Determine the (x, y) coordinate at the center of the cell enclosing the given text.  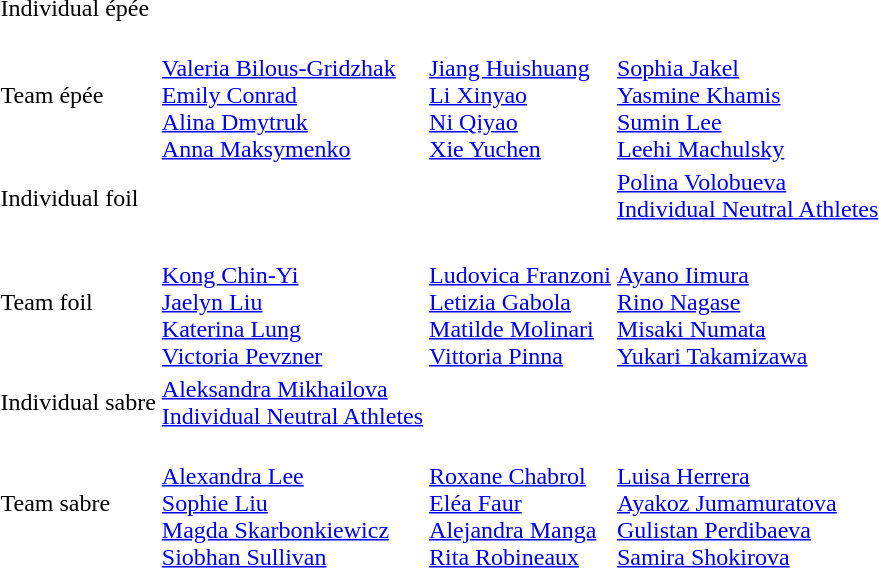
Jiang HuishuangLi XinyaoNi QiyaoXie Yuchen (520, 95)
Aleksandra Mikhailova Individual Neutral Athletes (292, 402)
Ludovica FranzoniLetizia GabolaMatilde MolinariVittoria Pinna (520, 302)
Valeria Bilous-GridzhakEmily ConradAlina DmytrukAnna Maksymenko (292, 95)
Kong Chin-YiJaelyn LiuKaterina LungVictoria Pevzner (292, 302)
